Determine the [x, y] coordinate at the center of the cell enclosing the given text.  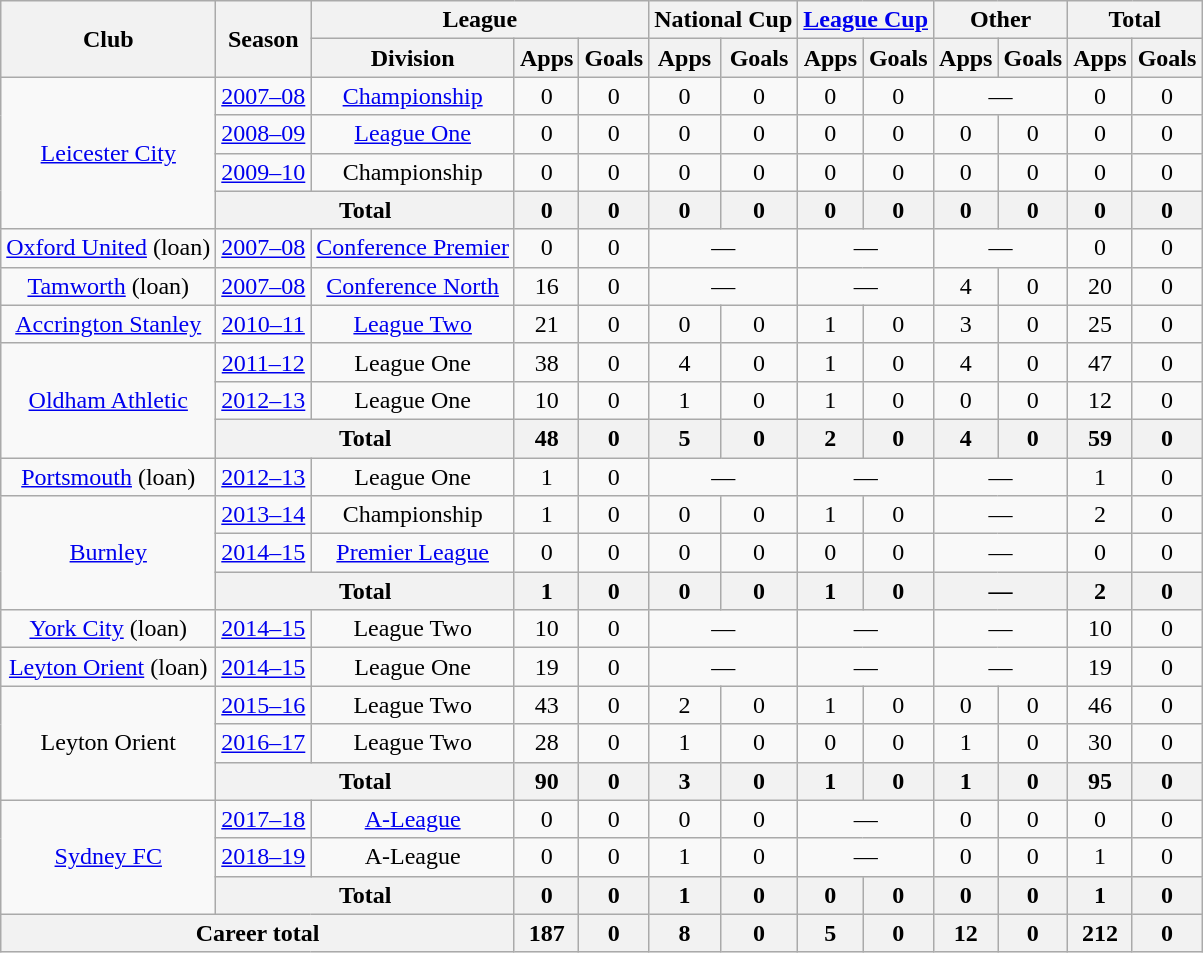
Conference North [413, 286]
95 [1100, 781]
2016–17 [264, 743]
Season [264, 39]
59 [1100, 438]
Tamworth (loan) [108, 286]
Leyton Orient [108, 743]
20 [1100, 286]
2017–18 [264, 819]
League [480, 20]
League Cup [866, 20]
Leyton Orient (loan) [108, 667]
38 [546, 362]
46 [1100, 705]
47 [1100, 362]
48 [546, 438]
8 [685, 933]
Other [1001, 20]
Oxford United (loan) [108, 248]
Accrington Stanley [108, 324]
212 [1100, 933]
Portsmouth (loan) [108, 477]
Premier League [413, 553]
Career total [258, 933]
28 [546, 743]
43 [546, 705]
2009–10 [264, 172]
2015–16 [264, 705]
2011–12 [264, 362]
Club [108, 39]
2018–19 [264, 857]
Conference Premier [413, 248]
Oldham Athletic [108, 400]
National Cup [724, 20]
Leicester City [108, 153]
21 [546, 324]
Sydney FC [108, 857]
16 [546, 286]
187 [546, 933]
2008–09 [264, 134]
2013–14 [264, 515]
2010–11 [264, 324]
90 [546, 781]
Division [413, 58]
30 [1100, 743]
York City (loan) [108, 629]
25 [1100, 324]
Burnley [108, 553]
